Pinpoint the cell where the given text exists, returning its [x, y] midpoint coordinate. 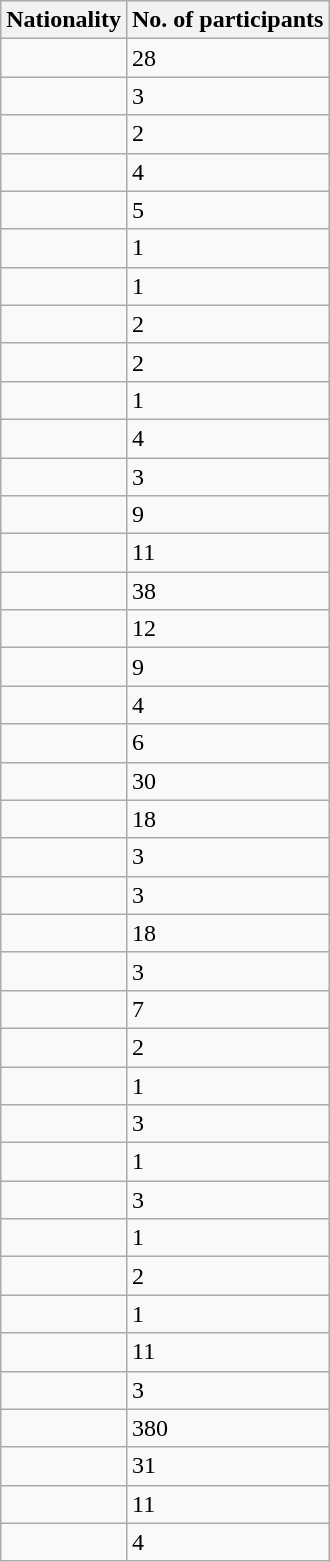
12 [227, 629]
5 [227, 210]
Nationality [64, 20]
38 [227, 591]
380 [227, 1428]
7 [227, 1009]
28 [227, 58]
30 [227, 781]
No. of participants [227, 20]
6 [227, 743]
31 [227, 1466]
